Search for the cell housing the specified text and yield its [x, y] center coordinate. 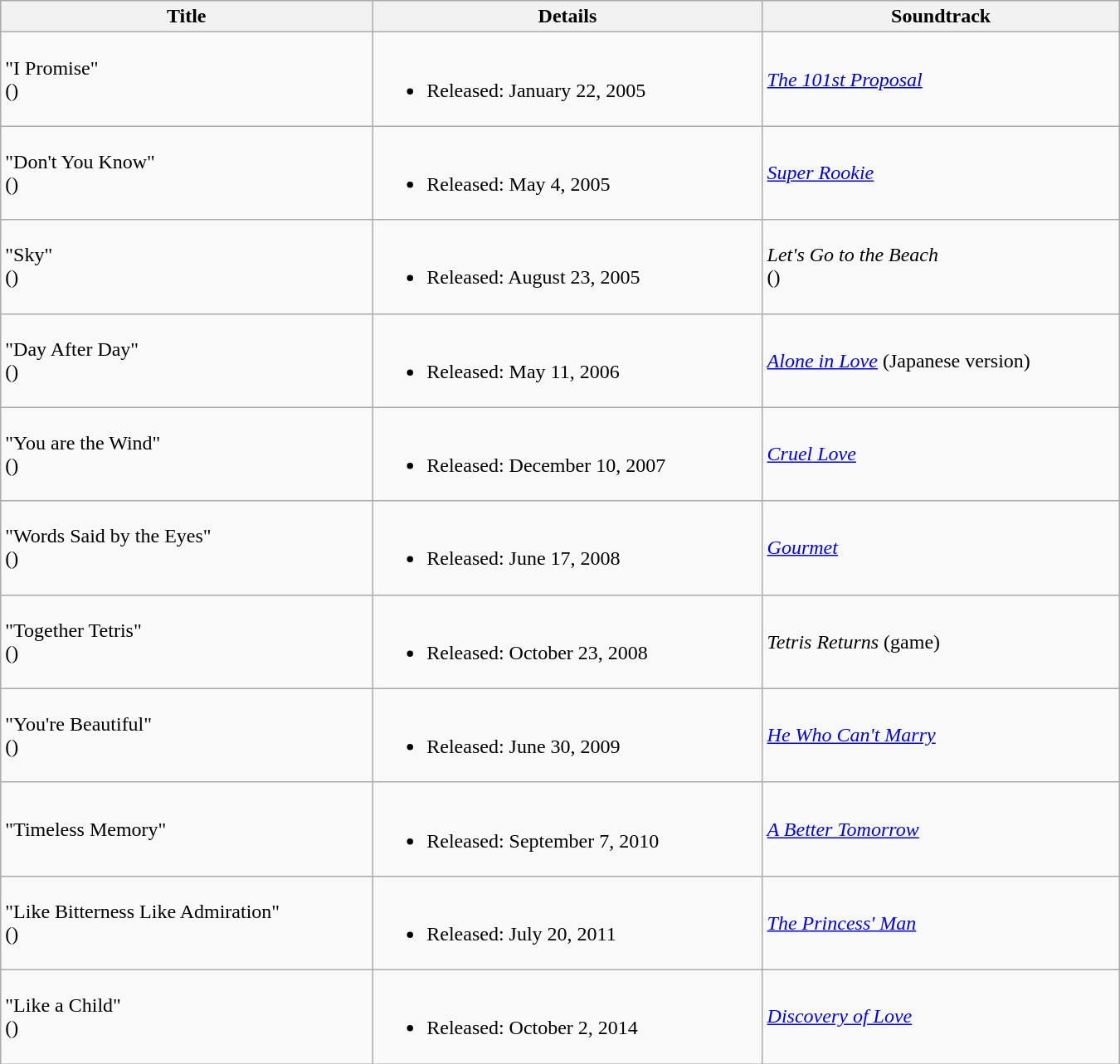
Super Rookie [941, 172]
"Timeless Memory" [187, 829]
"Together Tetris"() [187, 642]
Tetris Returns (game) [941, 642]
Released: September 7, 2010 [567, 829]
Released: December 10, 2007 [567, 454]
Gourmet [941, 547]
"Day After Day"() [187, 360]
"You're Beautiful"() [187, 735]
"Don't You Know"() [187, 172]
Released: October 2, 2014 [567, 1017]
Cruel Love [941, 454]
Discovery of Love [941, 1017]
Released: January 22, 2005 [567, 80]
Released: June 30, 2009 [567, 735]
He Who Can't Marry [941, 735]
Released: August 23, 2005 [567, 267]
Released: June 17, 2008 [567, 547]
"Sky"() [187, 267]
The 101st Proposal [941, 80]
"Like Bitterness Like Admiration"() [187, 922]
Soundtrack [941, 17]
Let's Go to the Beach() [941, 267]
Details [567, 17]
Title [187, 17]
Released: May 11, 2006 [567, 360]
A Better Tomorrow [941, 829]
"Like a Child"() [187, 1017]
Alone in Love (Japanese version) [941, 360]
Released: May 4, 2005 [567, 172]
Released: October 23, 2008 [567, 642]
"You are the Wind"() [187, 454]
"I Promise"() [187, 80]
"Words Said by the Eyes"() [187, 547]
The Princess' Man [941, 922]
Released: July 20, 2011 [567, 922]
